Return [X, Y] of the center of cell containing provided text 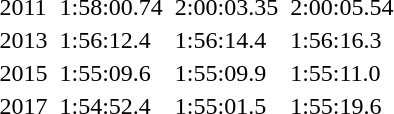
1:56:12.4 [111, 40]
1:55:09.9 [226, 73]
1:55:09.6 [111, 73]
1:56:14.4 [226, 40]
